Extract the (x, y) coordinate from the center of the cell holding the provided text.  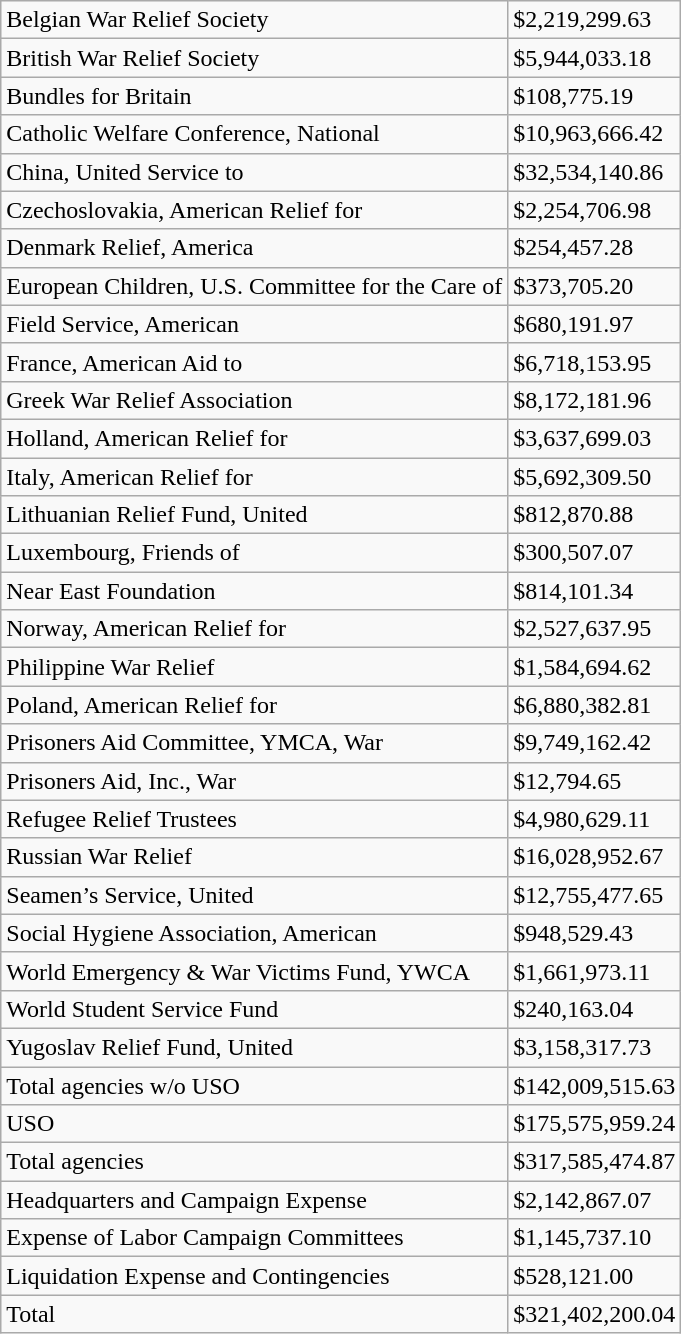
$5,692,309.50 (594, 477)
$1,145,737.10 (594, 1238)
$948,529.43 (594, 933)
Social Hygiene Association, American (254, 933)
$142,009,515.63 (594, 1085)
Total agencies w/o USO (254, 1085)
$6,718,153.95 (594, 362)
$254,457.28 (594, 248)
$12,755,477.65 (594, 895)
$32,534,140.86 (594, 172)
Total (254, 1314)
Italy, American Relief for (254, 477)
$2,254,706.98 (594, 210)
$175,575,959.24 (594, 1124)
Russian War Relief (254, 857)
Field Service, American (254, 324)
$1,661,973.11 (594, 971)
Yugoslav Relief Fund, United (254, 1047)
Prisoners Aid, Inc., War (254, 781)
Poland, American Relief for (254, 705)
$373,705.20 (594, 286)
$321,402,200.04 (594, 1314)
$528,121.00 (594, 1276)
European Children, U.S. Committee for the Care of (254, 286)
Expense of Labor Campaign Committees (254, 1238)
Lithuanian Relief Fund, United (254, 515)
Denmark Relief, America (254, 248)
$108,775.19 (594, 96)
$3,158,317.73 (594, 1047)
Catholic Welfare Conference, National (254, 134)
Norway, American Relief for (254, 629)
$1,584,694.62 (594, 667)
France, American Aid to (254, 362)
Czechoslovakia, American Relief for (254, 210)
$16,028,952.67 (594, 857)
$2,142,867.07 (594, 1200)
Belgian War Relief Society (254, 20)
$680,191.97 (594, 324)
$9,749,162.42 (594, 743)
World Emergency & War Victims Fund, YWCA (254, 971)
Prisoners Aid Committee, YMCA, War (254, 743)
$10,963,666.42 (594, 134)
Total agencies (254, 1162)
British War Relief Society (254, 58)
$300,507.07 (594, 553)
Luxembourg, Friends of (254, 553)
Philippine War Relief (254, 667)
$12,794.65 (594, 781)
$240,163.04 (594, 1009)
Seamen’s Service, United (254, 895)
Liquidation Expense and Contingencies (254, 1276)
USO (254, 1124)
Headquarters and Campaign Expense (254, 1200)
$6,880,382.81 (594, 705)
Near East Foundation (254, 591)
$317,585,474.87 (594, 1162)
$2,527,637.95 (594, 629)
China, United Service to (254, 172)
$4,980,629.11 (594, 819)
Greek War Relief Association (254, 400)
Bundles for Britain (254, 96)
$814,101.34 (594, 591)
$8,172,181.96 (594, 400)
$2,219,299.63 (594, 20)
$812,870.88 (594, 515)
$3,637,699.03 (594, 438)
$5,944,033.18 (594, 58)
Refugee Relief Trustees (254, 819)
World Student Service Fund (254, 1009)
Holland, American Relief for (254, 438)
